Return the (X, Y) coordinate for the center point of the cell that contains the specified text.  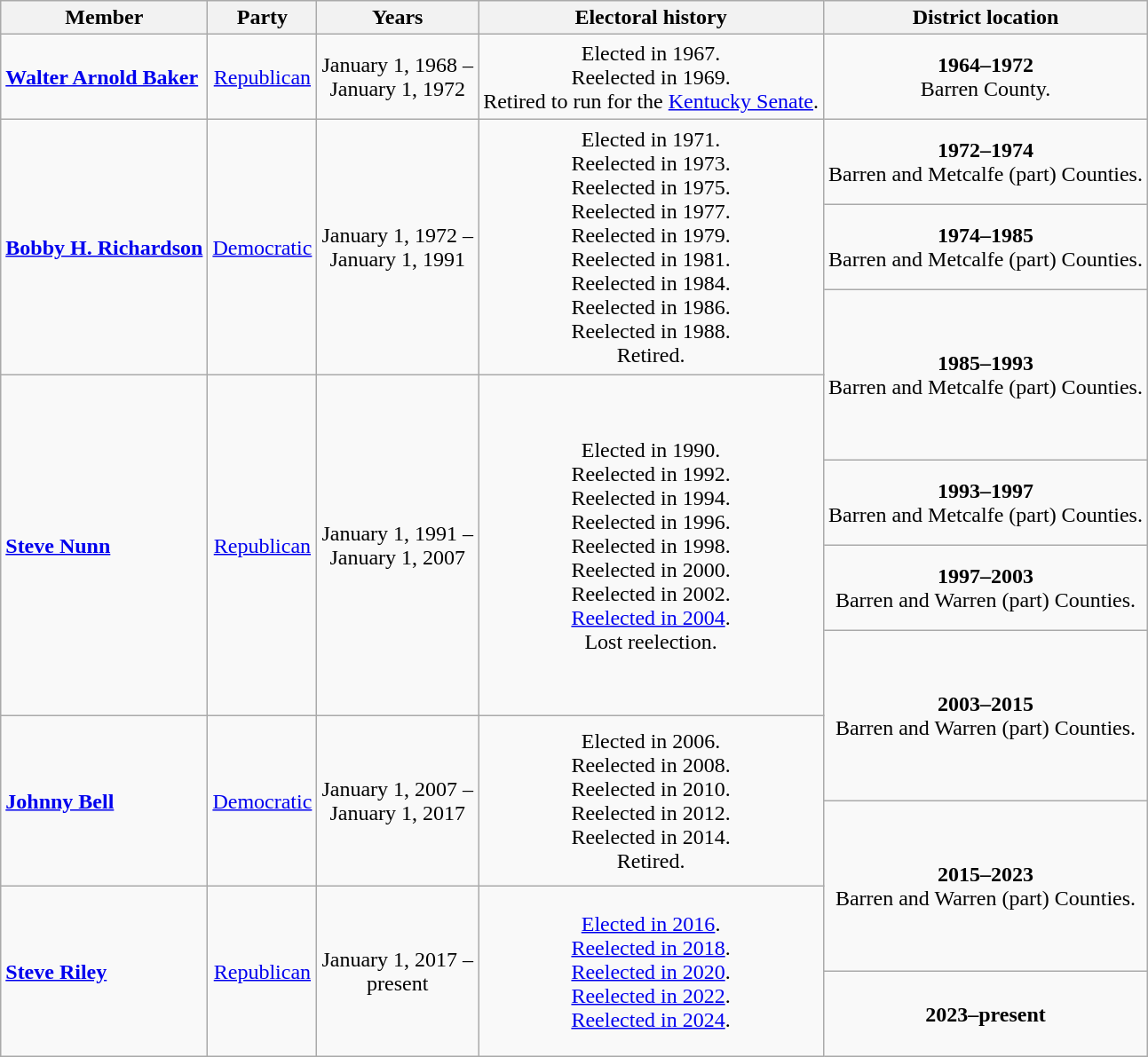
1974–1985Barren and Metcalfe (part) Counties. (986, 248)
January 1, 2007 –January 1, 2017 (398, 801)
1964–1972Barren County. (986, 77)
Years (398, 18)
January 1, 1968 –January 1, 1972 (398, 77)
Elected in 2006.Reelected in 2008.Reelected in 2010.Reelected in 2012.Reelected in 2014.Retired. (652, 801)
Steve Nunn (105, 546)
1985–1993Barren and Metcalfe (part) Counties. (986, 375)
January 1, 2017 –present (398, 972)
Member (105, 18)
Walter Arnold Baker (105, 77)
Elected in 1967.Reelected in 1969.Retired to run for the Kentucky Senate. (652, 77)
Party (263, 18)
January 1, 1972 –January 1, 1991 (398, 248)
2023–present (986, 1014)
1997–2003Barren and Warren (part) Counties. (986, 588)
2015–2023Barren and Warren (part) Counties. (986, 887)
District location (986, 18)
1972–1974Barren and Metcalfe (part) Counties. (986, 162)
1993–1997Barren and Metcalfe (part) Counties. (986, 503)
Johnny Bell (105, 801)
Bobby H. Richardson (105, 248)
Elected in 2016.Reelected in 2018.Reelected in 2020.Reelected in 2022.Reelected in 2024. (652, 972)
Steve Riley (105, 972)
Electoral history (652, 18)
January 1, 1991 –January 1, 2007 (398, 546)
2003–2015Barren and Warren (part) Counties. (986, 716)
